Output the [X, Y] coordinate of the center of the cell containing the given text.  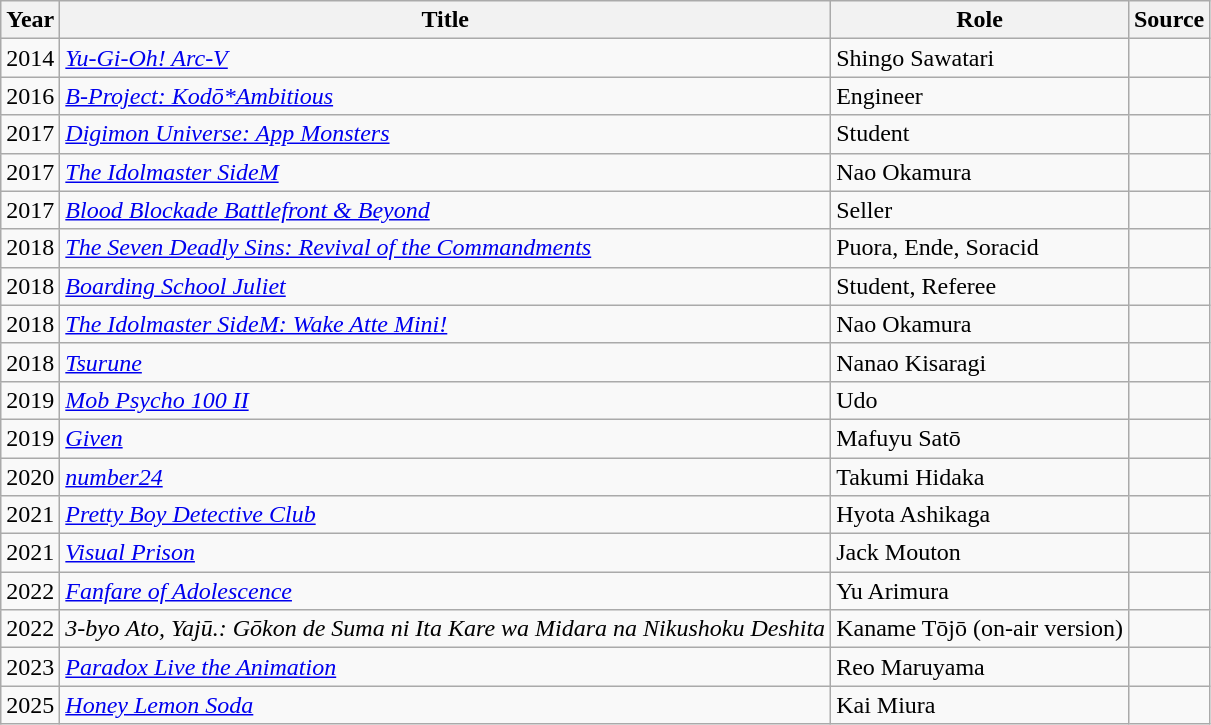
2014 [30, 58]
Shingo Sawatari [980, 58]
Year [30, 20]
Hyota Ashikaga [980, 515]
The Idolmaster SideM: Wake Atte Mini! [446, 324]
Pretty Boy Detective Club [446, 515]
Tsurune [446, 362]
2025 [30, 705]
Seller [980, 210]
Paradox Live the Animation [446, 667]
Takumi Hidaka [980, 477]
The Idolmaster SideM [446, 172]
number24 [446, 477]
Puora, Ende, Soracid [980, 248]
Yu Arimura [980, 591]
2023 [30, 667]
Student [980, 134]
Student, Referee [980, 286]
3-byo Ato, Yajū.: Gōkon de Suma ni Ita Kare wa Midara na Nikushoku Deshita [446, 629]
Yu-Gi-Oh! Arc-V [446, 58]
Role [980, 20]
Mafuyu Satō [980, 438]
2016 [30, 96]
Honey Lemon Soda [446, 705]
Reo Maruyama [980, 667]
Blood Blockade Battlefront & Beyond [446, 210]
Nanao Kisaragi [980, 362]
Title [446, 20]
Jack Mouton [980, 553]
B-Project: Kodō*Ambitious [446, 96]
Kaname Tōjō (on-air version) [980, 629]
Fanfare of Adolescence [446, 591]
Kai Miura [980, 705]
Mob Psycho 100 II [446, 400]
Udo [980, 400]
Source [1168, 20]
2020 [30, 477]
Boarding School Juliet [446, 286]
Engineer [980, 96]
The Seven Deadly Sins: Revival of the Commandments [446, 248]
Digimon Universe: App Monsters [446, 134]
Visual Prison [446, 553]
Given [446, 438]
